Extract the [X, Y] coordinate from the center of the cell holding the provided text.  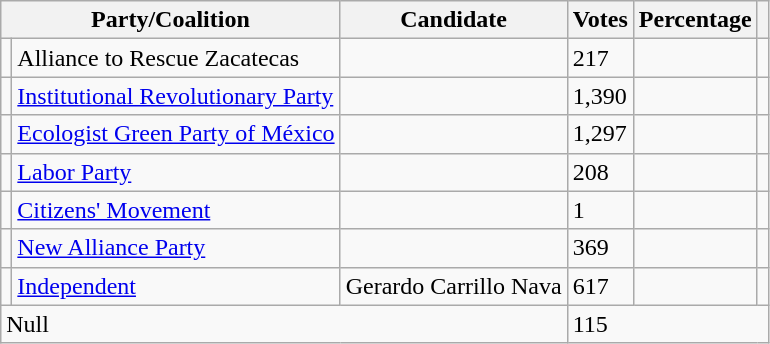
Party/Coalition [170, 20]
Independent [176, 286]
Null [284, 324]
Votes [600, 20]
1,297 [600, 134]
1,390 [600, 96]
617 [600, 286]
217 [600, 58]
115 [668, 324]
New Alliance Party [176, 248]
Gerardo Carrillo Nava [454, 286]
Alliance to Rescue Zacatecas [176, 58]
369 [600, 248]
Labor Party [176, 172]
208 [600, 172]
Institutional Revolutionary Party [176, 96]
Candidate [454, 20]
Percentage [695, 20]
1 [600, 210]
Citizens' Movement [176, 210]
Ecologist Green Party of México [176, 134]
